Scan for the cell matching the given text and deliver its [x, y] coordinate at center. 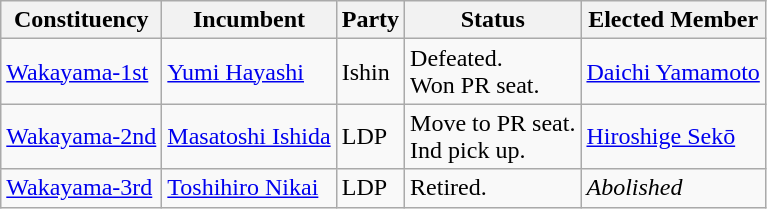
Abolished [673, 188]
Ishin [370, 72]
Defeated.Won PR seat. [493, 72]
Masatoshi Ishida [249, 136]
Toshihiro Nikai [249, 188]
Elected Member [673, 20]
Daichi Yamamoto [673, 72]
Incumbent [249, 20]
Status [493, 20]
Hiroshige Sekō [673, 136]
Retired. [493, 188]
Wakayama-1st [82, 72]
Wakayama-3rd [82, 188]
Wakayama-2nd [82, 136]
Yumi Hayashi [249, 72]
Constituency [82, 20]
Party [370, 20]
Move to PR seat.Ind pick up. [493, 136]
